Capture the cell that displays the provided text and extract its [X, Y] central coordinate. 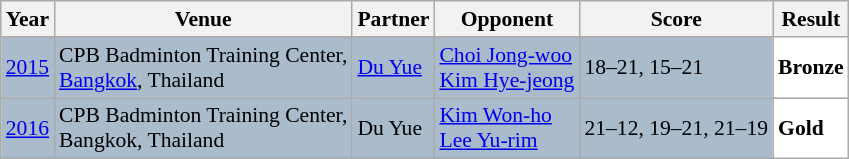
Year [28, 19]
Venue [203, 19]
Opponent [506, 19]
Bronze [811, 68]
Partner [393, 19]
Kim Won-ho Lee Yu-rim [506, 128]
Result [811, 19]
Score [676, 19]
2016 [28, 128]
2015 [28, 68]
18–21, 15–21 [676, 68]
21–12, 19–21, 21–19 [676, 128]
Choi Jong-woo Kim Hye-jeong [506, 68]
Gold [811, 128]
